For the text-containing cell, return its midpoint in (X, Y) coordinate format. 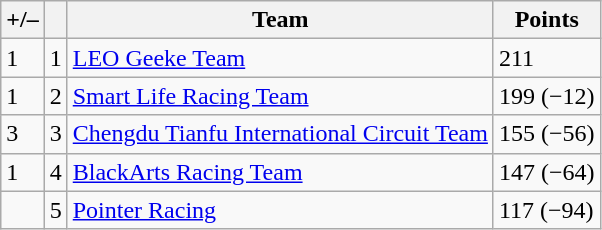
211 (546, 58)
Pointer Racing (280, 210)
4 (56, 172)
BlackArts Racing Team (280, 172)
Chengdu Tianfu International Circuit Team (280, 134)
117 (−94) (546, 210)
+/– (22, 20)
Smart Life Racing Team (280, 96)
5 (56, 210)
Team (280, 20)
155 (−56) (546, 134)
147 (−64) (546, 172)
Points (546, 20)
2 (56, 96)
199 (−12) (546, 96)
LEO Geeke Team (280, 58)
